Find where the given text appears and provide that cell's center as (x, y) coordinate. 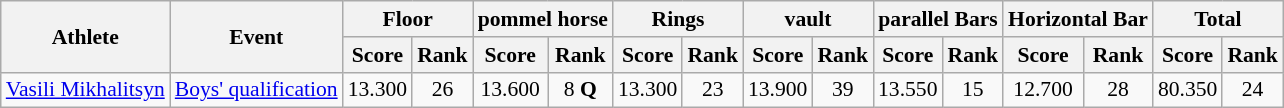
Floor (408, 19)
8 Q (580, 90)
Boys' qualification (256, 90)
Total (1218, 19)
26 (442, 90)
parallel Bars (938, 19)
15 (972, 90)
13.900 (778, 90)
pommel horse (543, 19)
vault (808, 19)
13.550 (908, 90)
Athlete (86, 36)
13.600 (510, 90)
Event (256, 36)
80.350 (1188, 90)
28 (1118, 90)
Rings (678, 19)
24 (1252, 90)
Horizontal Bar (1078, 19)
12.700 (1043, 90)
39 (842, 90)
23 (712, 90)
Vasili Mikhalitsyn (86, 90)
